For the text-containing cell, return its midpoint in (X, Y) coordinate format. 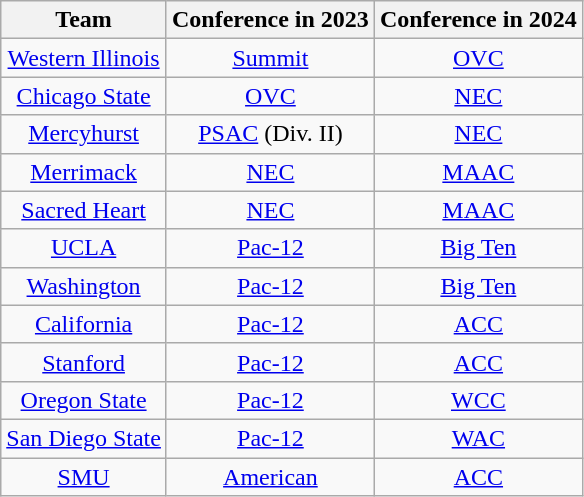
Team (84, 20)
Mercyhurst (84, 134)
PSAC (Div. II) (270, 134)
WAC (478, 438)
WCC (478, 400)
Stanford (84, 362)
UCLA (84, 248)
Conference in 2023 (270, 20)
Oregon State (84, 400)
American (270, 477)
Summit (270, 58)
Western Illinois (84, 58)
Sacred Heart (84, 210)
Conference in 2024 (478, 20)
Chicago State (84, 96)
San Diego State (84, 438)
SMU (84, 477)
Washington (84, 286)
California (84, 324)
Merrimack (84, 172)
